Output the [x, y] coordinate of the center of the cell containing the given text.  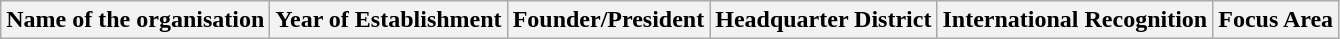
Founder/President [608, 20]
Focus Area [1276, 20]
Name of the organisation [136, 20]
Year of Establishment [388, 20]
Headquarter District [824, 20]
International Recognition [1075, 20]
